For the text-containing cell, return its midpoint in [x, y] coordinate format. 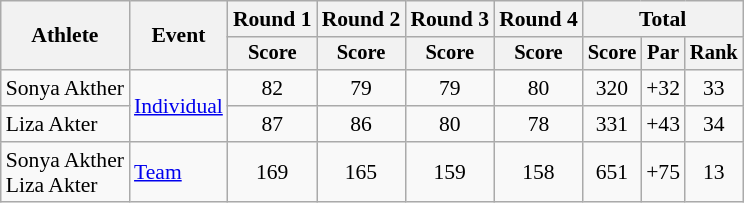
86 [362, 124]
+32 [663, 88]
165 [362, 172]
Par [663, 54]
Sonya AktherLiza Akter [65, 172]
+75 [663, 172]
Team [178, 172]
320 [612, 88]
82 [272, 88]
Round 1 [272, 19]
651 [612, 172]
158 [538, 172]
34 [714, 124]
159 [450, 172]
Athlete [65, 36]
Round 2 [362, 19]
Rank [714, 54]
78 [538, 124]
Liza Akter [65, 124]
13 [714, 172]
169 [272, 172]
Event [178, 36]
+43 [663, 124]
331 [612, 124]
Sonya Akther [65, 88]
87 [272, 124]
Round 3 [450, 19]
Round 4 [538, 19]
Individual [178, 106]
Total [663, 19]
33 [714, 88]
